Provide the (X, Y) coordinate of the cell's center where the given text is located.  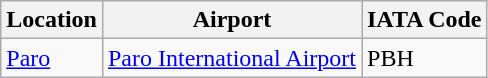
IATA Code (425, 20)
PBH (425, 58)
Airport (232, 20)
Location (52, 20)
Paro International Airport (232, 58)
Paro (52, 58)
